Locate the cell with the specified text and output its (x, y) center coordinate. 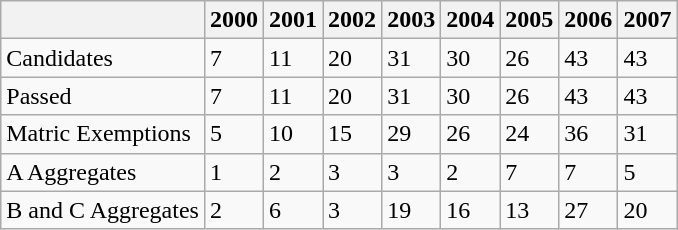
2002 (352, 20)
10 (294, 134)
27 (588, 210)
29 (412, 134)
16 (470, 210)
B and C Aggregates (103, 210)
1 (234, 172)
2006 (588, 20)
Passed (103, 96)
24 (530, 134)
Matric Exemptions (103, 134)
2003 (412, 20)
19 (412, 210)
2001 (294, 20)
A Aggregates (103, 172)
36 (588, 134)
2005 (530, 20)
2000 (234, 20)
13 (530, 210)
15 (352, 134)
2004 (470, 20)
2007 (648, 20)
Candidates (103, 58)
6 (294, 210)
